Extract the [x, y] coordinate from the center of the cell holding the provided text.  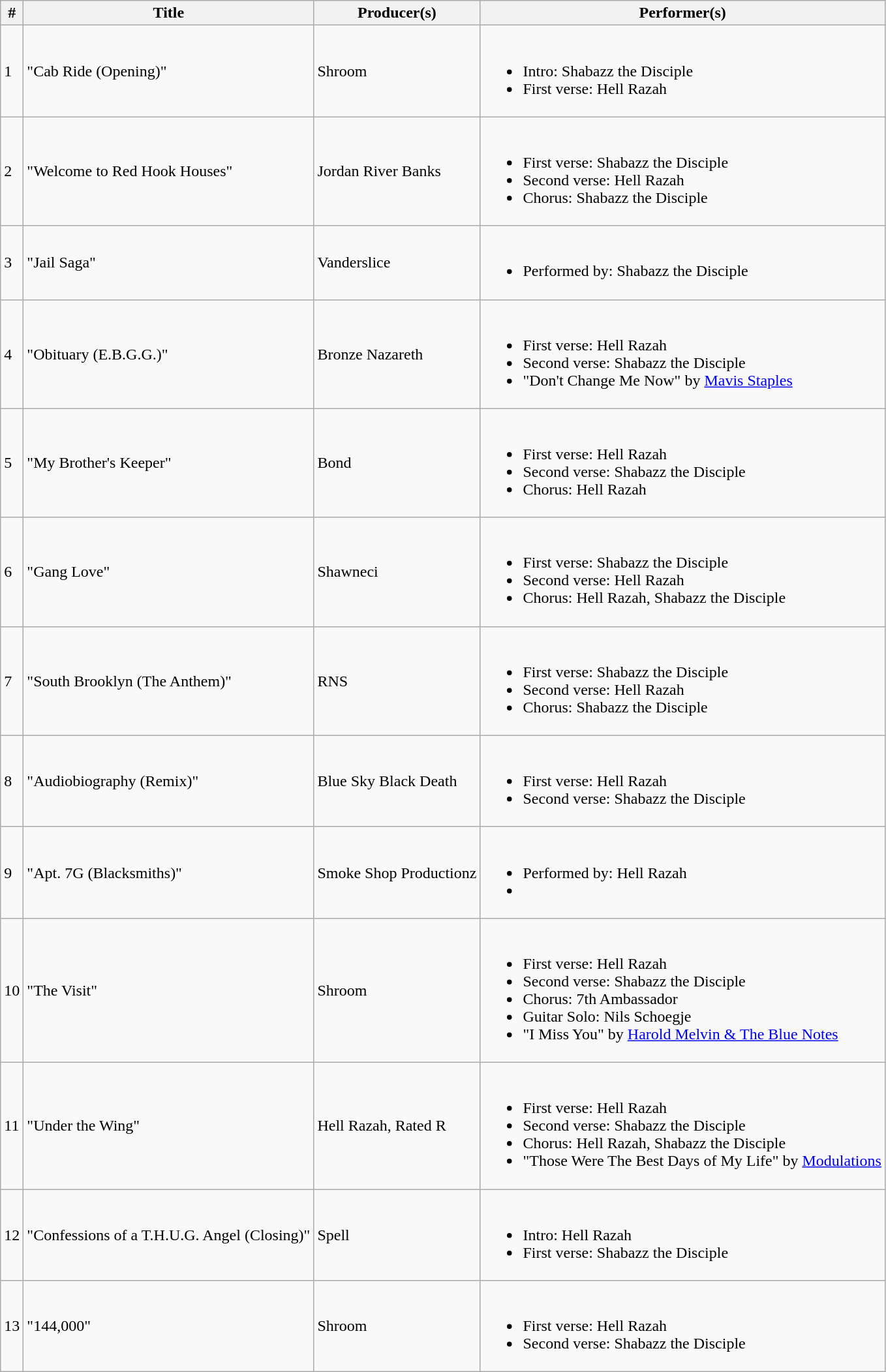
"Gang Love" [168, 572]
"Confessions of a T.H.U.G. Angel (Closing)" [168, 1234]
1 [12, 71]
RNS [397, 681]
"Jail Saga" [168, 262]
Title [168, 13]
11 [12, 1125]
12 [12, 1234]
Performed by: Hell Razah [682, 872]
"Welcome to Red Hook Houses" [168, 171]
"Apt. 7G (Blacksmiths)" [168, 872]
"Obituary (E.B.G.G.)" [168, 354]
Blue Sky Black Death [397, 781]
10 [12, 990]
First verse: Shabazz the DiscipleSecond verse: Hell RazahChorus: Hell Razah, Shabazz the Disciple [682, 572]
"Cab Ride (Opening)" [168, 71]
Vanderslice [397, 262]
Hell Razah, Rated R [397, 1125]
Performer(s) [682, 13]
Bronze Nazareth [397, 354]
Spell [397, 1234]
2 [12, 171]
# [12, 13]
4 [12, 354]
Performed by: Shabazz the Disciple [682, 262]
5 [12, 463]
"Audiobiography (Remix)" [168, 781]
7 [12, 681]
13 [12, 1326]
Shawneci [397, 572]
"144,000" [168, 1326]
6 [12, 572]
First verse: Hell RazahSecond verse: Shabazz the Disciple"Don't Change Me Now" by Mavis Staples [682, 354]
First verse: Hell RazahSecond verse: Shabazz the DiscipleChorus: Hell Razah, Shabazz the Disciple"Those Were The Best Days of My Life" by Modulations [682, 1125]
Intro: Hell RazahFirst verse: Shabazz the Disciple [682, 1234]
"The Visit" [168, 990]
9 [12, 872]
Intro: Shabazz the DiscipleFirst verse: Hell Razah [682, 71]
"South Brooklyn (The Anthem)" [168, 681]
"Under the Wing" [168, 1125]
First verse: Hell RazahSecond verse: Shabazz the DiscipleChorus: Hell Razah [682, 463]
"My Brother's Keeper" [168, 463]
Jordan River Banks [397, 171]
8 [12, 781]
3 [12, 262]
Producer(s) [397, 13]
Smoke Shop Productionz [397, 872]
Bond [397, 463]
